Scan for the cell matching the given text and deliver its [x, y] coordinate at center. 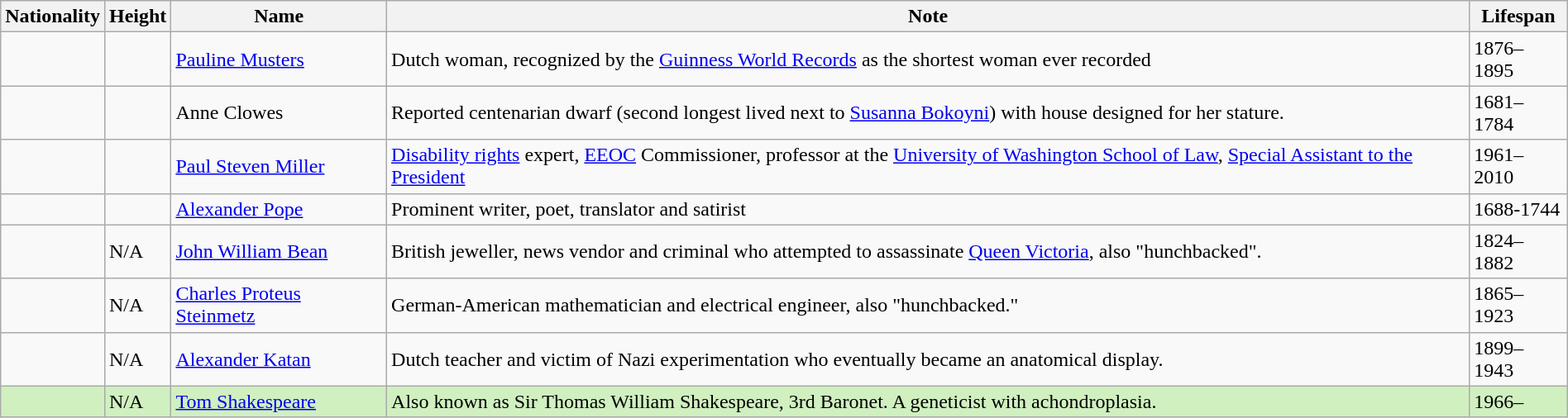
1961–2010 [1518, 167]
1966– [1518, 401]
1876–1895 [1518, 59]
1865–1923 [1518, 306]
Tom Shakespeare [280, 401]
British jeweller, news vendor and criminal who attempted to assassinate Queen Victoria, also "hunchbacked". [928, 251]
Nationality [53, 17]
Charles Proteus Steinmetz [280, 306]
Lifespan [1518, 17]
Name [280, 17]
Disability rights expert, EEOC Commissioner, professor at the University of Washington School of Law, Special Assistant to the President [928, 167]
Dutch teacher and victim of Nazi experimentation who eventually became an anatomical display. [928, 359]
Anne Clowes [280, 112]
Reported centenarian dwarf (second longest lived next to Susanna Bokoyni) with house designed for her stature. [928, 112]
German-American mathematician and electrical engineer, also "hunchbacked." [928, 306]
1899–1943 [1518, 359]
1681–1784 [1518, 112]
Pauline Musters [280, 59]
1824–1882 [1518, 251]
Height [137, 17]
1688-1744 [1518, 209]
John William Bean [280, 251]
Dutch woman, recognized by the Guinness World Records as the shortest woman ever recorded [928, 59]
Paul Steven Miller [280, 167]
Prominent writer, poet, translator and satirist [928, 209]
Alexander Katan [280, 359]
Note [928, 17]
Also known as Sir Thomas William Shakespeare, 3rd Baronet. A geneticist with achondroplasia. [928, 401]
Alexander Pope [280, 209]
